Find where the given text appears and provide that cell's center as (x, y) coordinate. 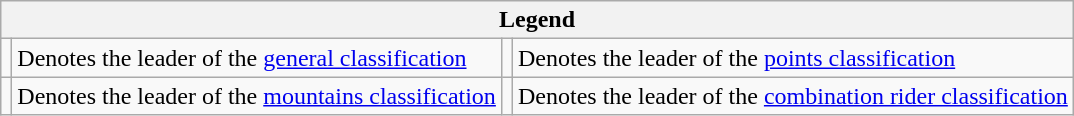
Denotes the leader of the mountains classification (257, 96)
Denotes the leader of the general classification (257, 58)
Denotes the leader of the combination rider classification (792, 96)
Denotes the leader of the points classification (792, 58)
Legend (538, 20)
